Pinpoint the cell where the given text exists, returning its (X, Y) midpoint coordinate. 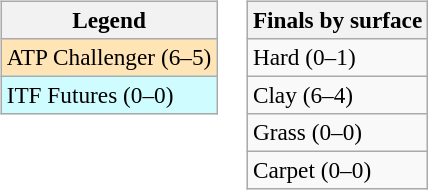
Finals by surface (337, 20)
Grass (0–0) (337, 133)
ATP Challenger (6–5) (108, 57)
Legend (108, 20)
Clay (6–4) (337, 95)
Carpet (0–0) (337, 171)
ITF Futures (0–0) (108, 95)
Hard (0–1) (337, 57)
